Provide the (x, y) coordinate of the cell's center where the given text is located.  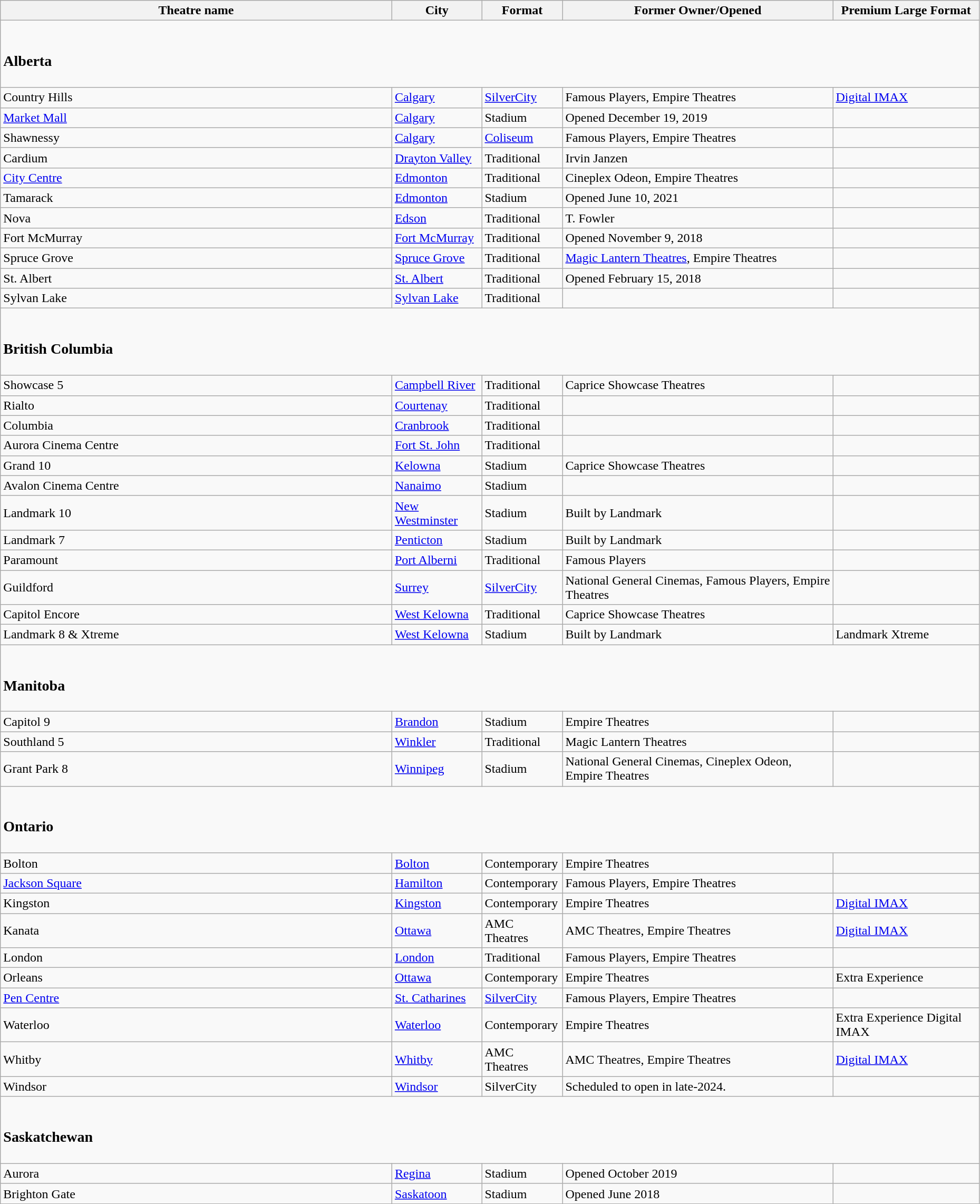
Columbia (196, 425)
Irvin Janzen (698, 158)
City (436, 11)
Capitol 9 (196, 722)
Orleans (196, 978)
Saskatoon (436, 1193)
Nova (196, 218)
Cardium (196, 158)
Opened February 15, 2018 (698, 278)
Rialto (196, 405)
Southland 5 (196, 742)
Tamarack (196, 198)
Port Alberni (436, 560)
Country Hills (196, 98)
Extra Experience (906, 978)
Shawnessy (196, 138)
Fort St. John (436, 445)
Landmark Xtreme (906, 635)
Regina (436, 1173)
Magic Lantern Theatres, Empire Theatres (698, 258)
Opened October 2019 (698, 1173)
Kanata (196, 930)
Campbell River (436, 385)
Capitol Encore (196, 615)
Theatre name (196, 11)
National General Cinemas, Famous Players, Empire Theatres (698, 587)
Avalon Cinema Centre (196, 486)
Format (522, 11)
Famous Players (698, 560)
Nanaimo (436, 486)
New Westminster (436, 512)
Pen Centre (196, 998)
T. Fowler (698, 218)
Ontario (490, 819)
Opened December 19, 2019 (698, 118)
Brandon (436, 722)
Saskatchewan (490, 1130)
Aurora (196, 1173)
St. Catharines (436, 998)
Penticton (436, 540)
Grant Park 8 (196, 769)
Cineplex Odeon, Empire Theatres (698, 178)
Aurora Cinema Centre (196, 445)
National General Cinemas, Cineplex Odeon, Empire Theatres (698, 769)
Winnipeg (436, 769)
Cranbrook (436, 425)
Landmark 10 (196, 512)
Alberta (490, 54)
Courtenay (436, 405)
Premium Large Format (906, 11)
Opened June 10, 2021 (698, 198)
Opened November 9, 2018 (698, 238)
Scheduled to open in late-2024. (698, 1086)
Magic Lantern Theatres (698, 742)
Former Owner/Opened (698, 11)
Paramount (196, 560)
City Centre (196, 178)
Jackson Square (196, 883)
Coliseum (522, 138)
Market Mall (196, 118)
British Columbia (490, 342)
Manitoba (490, 678)
Kelowna (436, 465)
Landmark 7 (196, 540)
Landmark 8 & Xtreme (196, 635)
Hamilton (436, 883)
Drayton Valley (436, 158)
Extra Experience Digital IMAX (906, 1025)
Showcase 5 (196, 385)
Winkler (436, 742)
Opened June 2018 (698, 1193)
Edson (436, 218)
Guildford (196, 587)
Surrey (436, 587)
Brighton Gate (196, 1193)
Grand 10 (196, 465)
